Find where the given text appears and provide that cell's center as [x, y] coordinate. 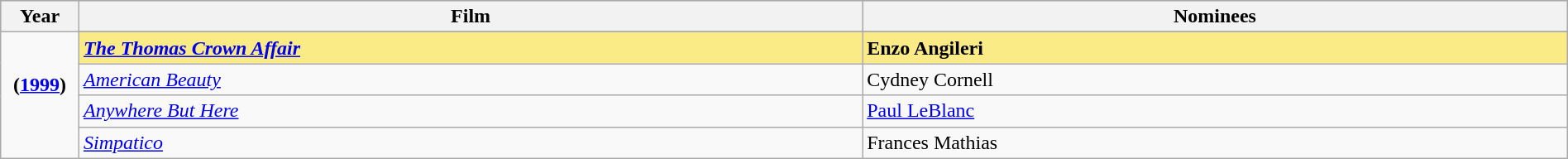
The Thomas Crown Affair [470, 48]
(1999) [40, 95]
Year [40, 17]
Anywhere But Here [470, 111]
Enzo Angileri [1216, 48]
Nominees [1216, 17]
Paul LeBlanc [1216, 111]
Simpatico [470, 142]
Film [470, 17]
American Beauty [470, 79]
Frances Mathias [1216, 142]
Cydney Cornell [1216, 79]
